Capture the cell that displays the provided text and extract its (x, y) central coordinate. 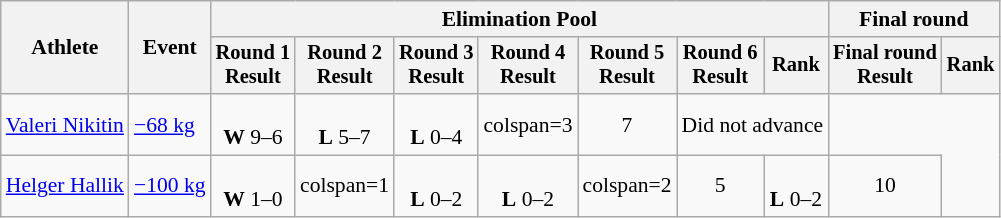
colspan=1 (344, 186)
Event (170, 48)
Round 2Result (344, 66)
−100 kg (170, 186)
5 (720, 186)
Round 1Result (253, 66)
Round 6Result (720, 66)
W 9–6 (253, 124)
Valeri Nikitin (65, 124)
Round 3Result (436, 66)
L 0–4 (436, 124)
7 (628, 124)
Round 4Result (528, 66)
Elimination Pool (520, 19)
Did not advance (753, 124)
colspan=3 (528, 124)
10 (885, 186)
Final round (914, 19)
Athlete (65, 48)
Final roundResult (885, 66)
Helger Hallik (65, 186)
−68 kg (170, 124)
W 1–0 (253, 186)
L 5–7 (344, 124)
Round 5Result (628, 66)
colspan=2 (628, 186)
